Locate the cell with the specified text and output its (X, Y) center coordinate. 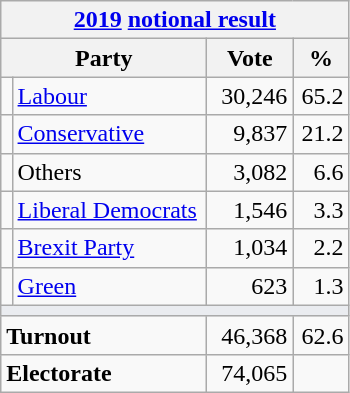
30,246 (250, 96)
Electorate (104, 373)
1,546 (250, 210)
623 (250, 286)
Turnout (104, 335)
1.3 (321, 286)
Vote (250, 58)
2019 notional result (175, 20)
% (321, 58)
Labour (110, 96)
62.6 (321, 335)
21.2 (321, 134)
Others (110, 172)
1,034 (250, 248)
46,368 (250, 335)
2.2 (321, 248)
3,082 (250, 172)
3.3 (321, 210)
Green (110, 286)
Liberal Democrats (110, 210)
9,837 (250, 134)
74,065 (250, 373)
65.2 (321, 96)
Conservative (110, 134)
Brexit Party (110, 248)
6.6 (321, 172)
Party (104, 58)
